From the cell containing the given text, extract its center point as (X, Y) coordinate. 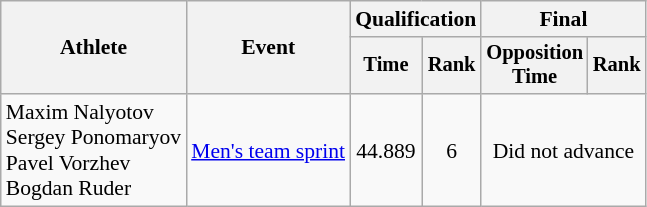
Maxim NalyotovSergey PonomaryovPavel VorzhevBogdan Ruder (94, 150)
Men's team sprint (268, 150)
Qualification (416, 19)
44.889 (386, 150)
Final (563, 19)
Time (386, 66)
6 (452, 150)
Did not advance (563, 150)
Event (268, 48)
OppositionTime (534, 66)
Athlete (94, 48)
